Identify which cell holds the provided text, then report its [X, Y] central coordinate. 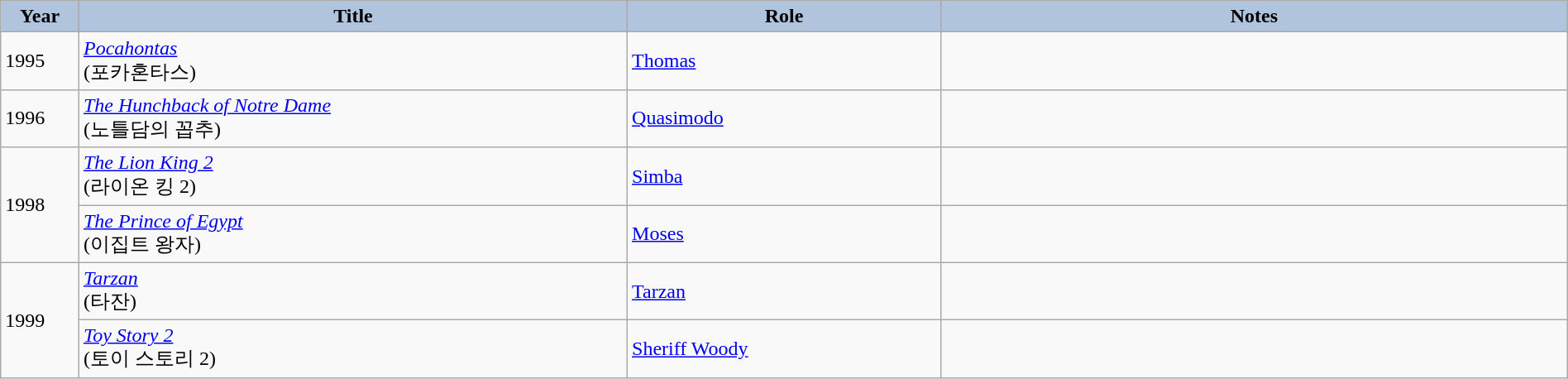
Thomas [784, 61]
The Prince of Egypt(이집트 왕자) [352, 234]
1995 [40, 61]
Role [784, 17]
The Lion King 2(라이온 킹 2) [352, 176]
Notes [1254, 17]
Sheriff Woody [784, 349]
The Hunchback of Notre Dame(노틀담의 꼽추) [352, 118]
Title [352, 17]
Tarzan(타잔) [352, 291]
Moses [784, 234]
Year [40, 17]
1998 [40, 205]
Simba [784, 176]
Tarzan [784, 291]
1996 [40, 118]
Toy Story 2(토이 스토리 2) [352, 349]
1999 [40, 319]
Quasimodo [784, 118]
Pocahontas(포카혼타스) [352, 61]
